From the cell containing the given text, extract its center point as [X, Y] coordinate. 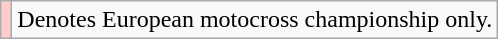
Denotes European motocross championship only. [255, 20]
